Identify which cell holds the provided text, then report its (x, y) central coordinate. 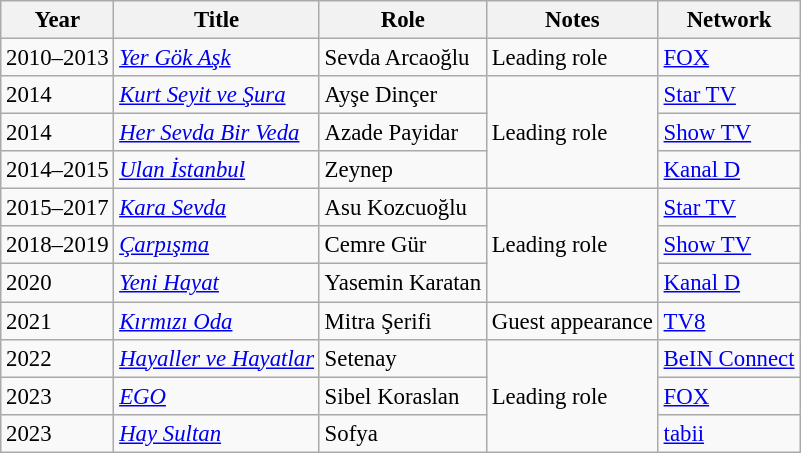
2022 (58, 358)
Ulan İstanbul (216, 170)
Notes (572, 20)
Zeynep (402, 170)
2010–2013 (58, 58)
Yeni Hayat (216, 283)
2018–2019 (58, 245)
Azade Payidar (402, 133)
Sibel Koraslan (402, 396)
Kırmızı Oda (216, 321)
Kara Sevda (216, 208)
BeIN Connect (729, 358)
Ayşe Dinçer (402, 95)
Setenay (402, 358)
2021 (58, 321)
Yer Gök Aşk (216, 58)
Kurt Seyit ve Şura (216, 95)
Cemre Gür (402, 245)
2020 (58, 283)
Çarpışma (216, 245)
Asu Kozcuoğlu (402, 208)
Hayaller ve Hayatlar (216, 358)
Hay Sultan (216, 433)
Role (402, 20)
TV8 (729, 321)
Sofya (402, 433)
Title (216, 20)
EGO (216, 396)
Network (729, 20)
2014–2015 (58, 170)
Yasemin Karatan (402, 283)
2015–2017 (58, 208)
Her Sevda Bir Veda (216, 133)
Sevda Arcaoğlu (402, 58)
Year (58, 20)
tabii (729, 433)
Guest appearance (572, 321)
Mitra Şerifi (402, 321)
